From the cell containing the given text, extract its center point as [x, y] coordinate. 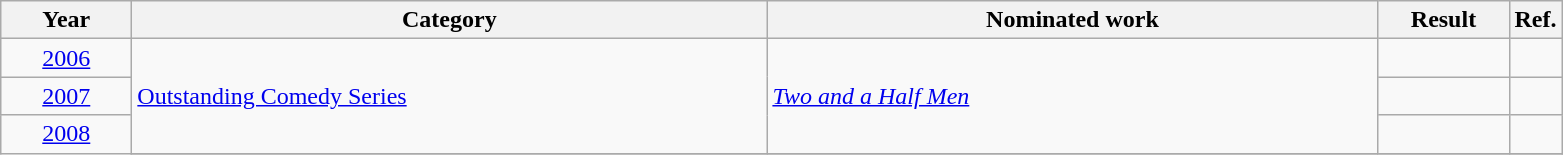
Two and a Half Men [1072, 96]
Category [450, 20]
Outstanding Comedy Series [450, 96]
Year [66, 20]
2008 [66, 134]
Result [1444, 20]
Ref. [1536, 20]
2007 [66, 96]
2006 [66, 58]
Nominated work [1072, 20]
